Scan for the cell matching the given text and deliver its [x, y] coordinate at center. 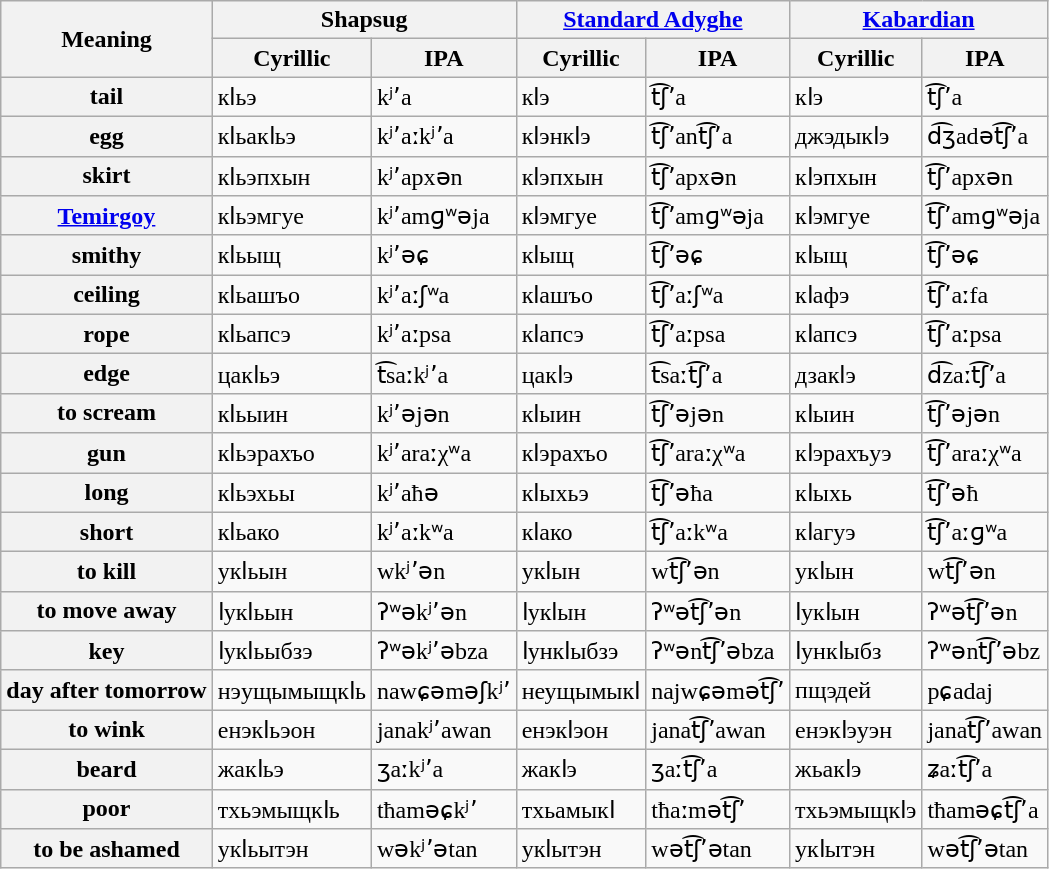
Meaning [106, 39]
kʲʼaːkʲʼa [444, 136]
ʒaːkʲʼa [444, 769]
ӏукӏьыбзэ [292, 651]
d͡ʒadət͡ʃʼa [985, 136]
кӏыхь [856, 492]
ʔʷənt͡ʃʼəbza [718, 651]
тхьамыкӏ [581, 809]
t͡ʃʼaːkʷa [718, 532]
t͡ʃʼəħa [718, 492]
kʲʼaraːχʷa [444, 453]
kʲʼəjən [444, 413]
Temirgoy [106, 216]
kʲʼaːkʷa [444, 532]
пщэдей [856, 690]
кӏьэмгуе [292, 216]
кӏьэ [292, 97]
кӏьэпхын [292, 176]
ӏункӏыбз [856, 651]
egg [106, 136]
edge [106, 374]
дзакӏэ [856, 374]
джэдыкӏэ [856, 136]
кӏьако [292, 532]
укӏьытэн [292, 849]
кӏафэ [856, 295]
енэкӏьэон [292, 730]
poor [106, 809]
smithy [106, 255]
day after tomorrow [106, 690]
кӏако [581, 532]
rope [106, 334]
kʲʼaħə [444, 492]
кӏьыин [292, 413]
тхьэмыщкӏэ [856, 809]
кӏагуэ [856, 532]
short [106, 532]
кӏэрахъуэ [856, 453]
нэущымыщкӏь [292, 690]
wkʲʼən [444, 572]
ӏукӏьын [292, 611]
t͡saːt͡ʃʼa [718, 374]
t͡ʃʼaːɡʷa [985, 532]
ʔʷənt͡ʃʼəbz [985, 651]
жакӏьэ [292, 769]
to scream [106, 413]
кӏьэрахъо [292, 453]
t͡ʃʼaːʃʷa [718, 295]
ceiling [106, 295]
кӏьыщ [292, 255]
t͡ʃʼaːfa [985, 295]
tħaːmət͡ʃʼ [718, 809]
nawɕəməʃkʲʼ [444, 690]
kʲʼəɕ [444, 255]
to kill [106, 572]
kʲʼamɡʷəja [444, 216]
жакӏэ [581, 769]
beard [106, 769]
janakʲʼawan [444, 730]
to move away [106, 611]
жьакӏэ [856, 769]
kʲʼaːpsa [444, 334]
kʲʼapxən [444, 176]
ʒaːt͡ʃʼa [718, 769]
кӏьашъо [292, 295]
кӏьакӏьэ [292, 136]
tħaməɕkʲʼ [444, 809]
to wink [106, 730]
тхьэмыщкӏь [292, 809]
t͡ʃʼəħ [985, 492]
Standard Adyghe [652, 20]
цакӏэ [581, 374]
неущымыкӏ [581, 690]
najwɕəmət͡ʃʼ [718, 690]
кӏэнкӏэ [581, 136]
Kabardian [919, 20]
ʑaːt͡ʃʼa [985, 769]
long [106, 492]
кӏьапсэ [292, 334]
tail [106, 97]
кӏыхьэ [581, 492]
t͡ʃʼant͡ʃʼa [718, 136]
skirt [106, 176]
енэкӏэуэн [856, 730]
gun [106, 453]
d͡zaːt͡ʃʼa [985, 374]
Shapsug [364, 20]
key [106, 651]
ʔʷəkʲʼəbza [444, 651]
укӏьын [292, 572]
kʲʼa [444, 97]
цакӏьэ [292, 374]
кӏьэхьы [292, 492]
tħaməɕt͡ʃʼa [985, 809]
kʲʼaːʃʷa [444, 295]
енэкӏэон [581, 730]
ʔʷəkʲʼən [444, 611]
to be ashamed [106, 849]
wəkʲʼətan [444, 849]
кӏашъо [581, 295]
ӏункӏыбзэ [581, 651]
pɕadaj [985, 690]
кӏэрахъо [581, 453]
t͡saːkʲʼa [444, 374]
